Locate the cell with the specified text and output its (X, Y) center coordinate. 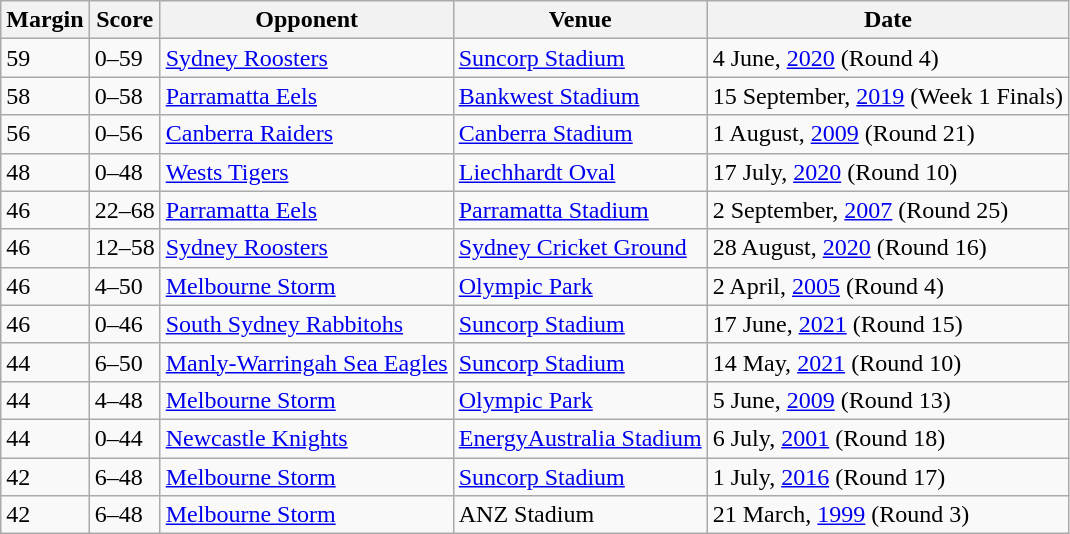
Parramatta Stadium (580, 210)
59 (45, 58)
17 July, 2020 (Round 10) (888, 172)
4–48 (124, 400)
12–58 (124, 248)
5 June, 2009 (Round 13) (888, 400)
4–50 (124, 286)
Bankwest Stadium (580, 96)
Canberra Raiders (306, 134)
1 August, 2009 (Round 21) (888, 134)
EnergyAustralia Stadium (580, 438)
Wests Tigers (306, 172)
South Sydney Rabbitohs (306, 324)
1 July, 2016 (Round 17) (888, 477)
14 May, 2021 (Round 10) (888, 362)
0–59 (124, 58)
2 September, 2007 (Round 25) (888, 210)
48 (45, 172)
0–46 (124, 324)
Margin (45, 20)
17 June, 2021 (Round 15) (888, 324)
ANZ Stadium (580, 515)
15 September, 2019 (Week 1 Finals) (888, 96)
Liechhardt Oval (580, 172)
22–68 (124, 210)
Canberra Stadium (580, 134)
28 August, 2020 (Round 16) (888, 248)
2 April, 2005 (Round 4) (888, 286)
58 (45, 96)
0–58 (124, 96)
Score (124, 20)
Venue (580, 20)
Newcastle Knights (306, 438)
Sydney Cricket Ground (580, 248)
56 (45, 134)
6–50 (124, 362)
Opponent (306, 20)
Date (888, 20)
0–44 (124, 438)
0–48 (124, 172)
Manly-Warringah Sea Eagles (306, 362)
21 March, 1999 (Round 3) (888, 515)
6 July, 2001 (Round 18) (888, 438)
4 June, 2020 (Round 4) (888, 58)
0–56 (124, 134)
